Return the [X, Y] coordinate for the center point of the cell that contains the specified text.  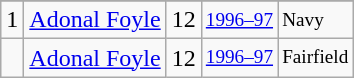
Fairfield [316, 58]
Navy [316, 20]
1 [12, 20]
